Detect which cell encompasses the target text, then output its [X, Y] center coordinate. 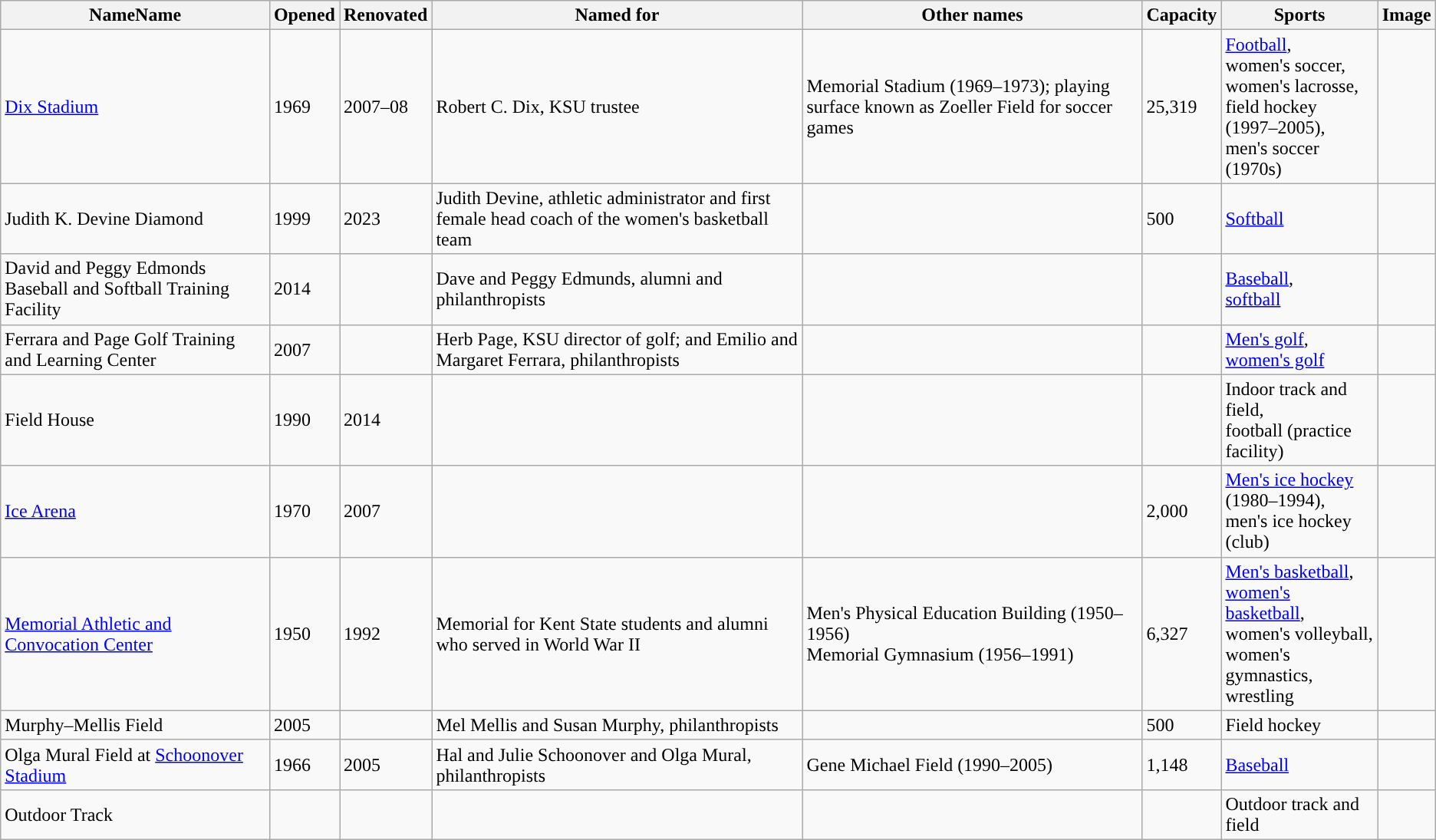
1992 [385, 634]
Indoor track and field,football (practice facility) [1299, 420]
Field House [135, 420]
1970 [304, 511]
Ferrara and Page Golf Training and Learning Center [135, 350]
2007–08 [385, 107]
Other names [973, 15]
Men's basketball,women's basketball,women's volleyball,women's gymnastics,wrestling [1299, 634]
Memorial for Kent State students and alumni who served in World War II [617, 634]
1966 [304, 764]
6,327 [1181, 634]
1,148 [1181, 764]
25,319 [1181, 107]
Mel Mellis and Susan Murphy, philanthropists [617, 725]
Baseball,softball [1299, 289]
Dix Stadium [135, 107]
Memorial Athletic and Convocation Center [135, 634]
2,000 [1181, 511]
Gene Michael Field (1990–2005) [973, 764]
Judith K. Devine Diamond [135, 219]
1950 [304, 634]
Image [1407, 15]
Olga Mural Field at Schoonover Stadium [135, 764]
Football,women's soccer,women's lacrosse,field hockey (1997–2005),men's soccer (1970s) [1299, 107]
Sports [1299, 15]
Robert C. Dix, KSU trustee [617, 107]
Dave and Peggy Edmunds, alumni and philanthropists [617, 289]
1969 [304, 107]
Herb Page, KSU director of golf; and Emilio and Margaret Ferrara, philanthropists [617, 350]
David and Peggy Edmonds Baseball and Softball Training Facility [135, 289]
1999 [304, 219]
Memorial Stadium (1969–1973); playing surface known as Zoeller Field for soccer games [973, 107]
Men's ice hockey (1980–1994),men's ice hockey (club) [1299, 511]
Field hockey [1299, 725]
Baseball [1299, 764]
2023 [385, 219]
Outdoor Track [135, 815]
NameName [135, 15]
Capacity [1181, 15]
Judith Devine, athletic administrator and first female head coach of the women's basketball team [617, 219]
Renovated [385, 15]
1990 [304, 420]
Murphy–Mellis Field [135, 725]
Hal and Julie Schoonover and Olga Mural, philanthropists [617, 764]
Softball [1299, 219]
Named for [617, 15]
Outdoor track and field [1299, 815]
Opened [304, 15]
Ice Arena [135, 511]
Men's golf,women's golf [1299, 350]
Men's Physical Education Building (1950–1956)Memorial Gymnasium (1956–1991) [973, 634]
